Return [x, y] of the center of cell containing provided text 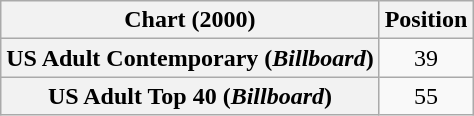
39 [426, 58]
US Adult Top 40 (Billboard) [190, 96]
Chart (2000) [190, 20]
Position [426, 20]
55 [426, 96]
US Adult Contemporary (Billboard) [190, 58]
